Output the [X, Y] coordinate of the center of the cell containing the given text.  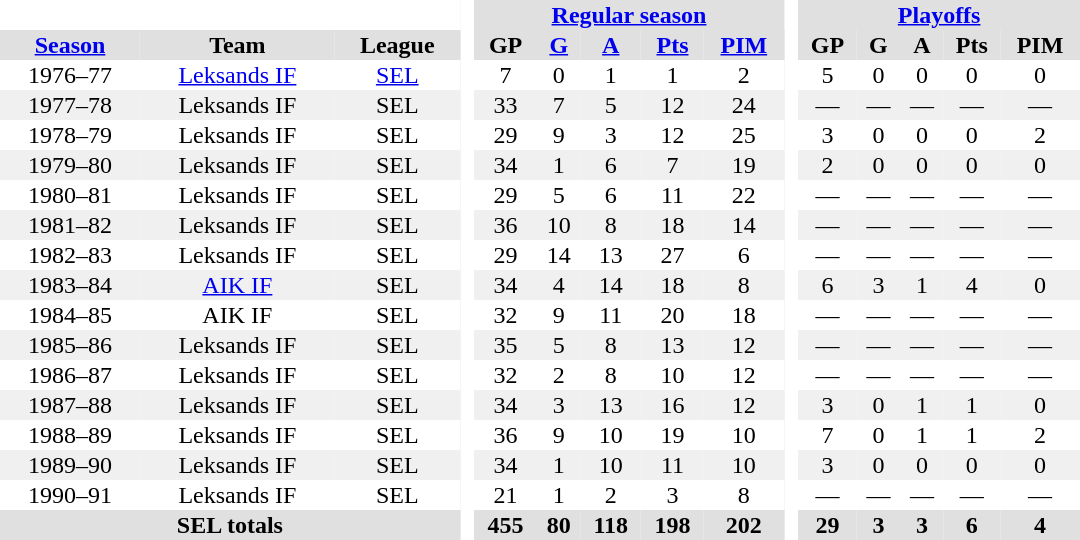
1976–77 [70, 75]
1984–85 [70, 315]
455 [506, 525]
1978–79 [70, 135]
1980–81 [70, 195]
25 [744, 135]
1983–84 [70, 285]
20 [672, 315]
1977–78 [70, 105]
Playoffs [939, 15]
202 [744, 525]
118 [610, 525]
1979–80 [70, 165]
1982–83 [70, 255]
1981–82 [70, 225]
1988–89 [70, 435]
Season [70, 45]
33 [506, 105]
35 [506, 345]
Regular season [629, 15]
1987–88 [70, 405]
198 [672, 525]
1985–86 [70, 345]
24 [744, 105]
80 [558, 525]
SEL totals [230, 525]
Team [238, 45]
27 [672, 255]
16 [672, 405]
22 [744, 195]
League [398, 45]
1986–87 [70, 375]
21 [506, 495]
1989–90 [70, 465]
1990–91 [70, 495]
